Extract the (X, Y) coordinate from the center of the cell holding the provided text.  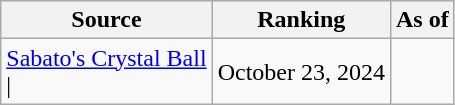
Ranking (301, 20)
As of (422, 20)
October 23, 2024 (301, 72)
Sabato's Crystal Ball| (106, 72)
Source (106, 20)
